Extract the [X, Y] coordinate from the center of the cell holding the provided text.  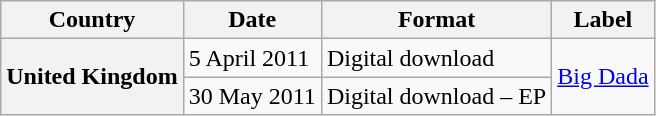
Digital download – EP [436, 96]
Label [603, 20]
United Kingdom [92, 77]
30 May 2011 [252, 96]
Format [436, 20]
Digital download [436, 58]
Country [92, 20]
Big Dada [603, 77]
Date [252, 20]
5 April 2011 [252, 58]
